Return (X, Y) of the center of cell containing provided text 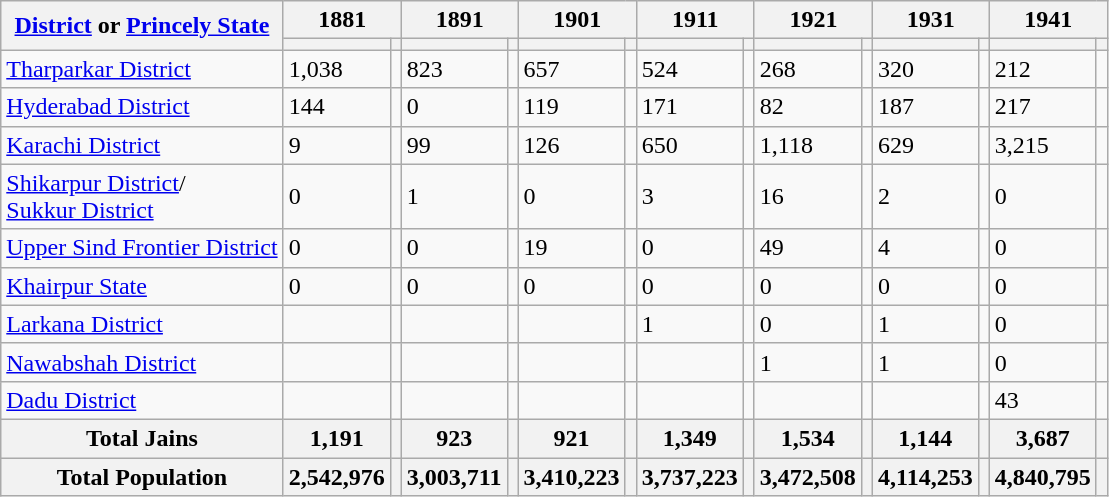
126 (572, 145)
144 (336, 107)
Total Population (142, 477)
3,215 (1042, 145)
Upper Sind Frontier District (142, 248)
2,542,976 (336, 477)
4,114,253 (925, 477)
49 (808, 248)
1921 (813, 20)
Larkana District (142, 324)
82 (808, 107)
3,410,223 (572, 477)
Total Jains (142, 438)
16 (808, 196)
1931 (930, 20)
3,003,711 (454, 477)
1,118 (808, 145)
524 (690, 69)
212 (1042, 69)
4 (925, 248)
823 (454, 69)
43 (1042, 400)
1891 (460, 20)
1901 (577, 20)
2 (925, 196)
657 (572, 69)
119 (572, 107)
629 (925, 145)
1881 (342, 20)
320 (925, 69)
1,191 (336, 438)
268 (808, 69)
9 (336, 145)
1,534 (808, 438)
1,144 (925, 438)
99 (454, 145)
3,687 (1042, 438)
187 (925, 107)
1,349 (690, 438)
1,038 (336, 69)
Hyderabad District (142, 107)
1941 (1048, 20)
District or Princely State (142, 26)
4,840,795 (1042, 477)
Dadu District (142, 400)
Shikarpur District/Sukkur District (142, 196)
921 (572, 438)
Karachi District (142, 145)
19 (572, 248)
650 (690, 145)
171 (690, 107)
1911 (695, 20)
3,737,223 (690, 477)
Nawabshah District (142, 362)
217 (1042, 107)
3,472,508 (808, 477)
Tharparkar District (142, 69)
Khairpur State (142, 286)
923 (454, 438)
3 (690, 196)
